Locate the cell with the specified text and output its [x, y] center coordinate. 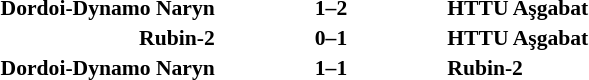
0–1 [332, 38]
